Return the [X, Y] coordinate for the center point of the cell that contains the specified text.  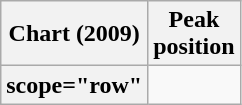
Chart (2009) [74, 34]
scope="row" [74, 85]
Peakposition [194, 34]
